Locate the cell with the specified text and output its [x, y] center coordinate. 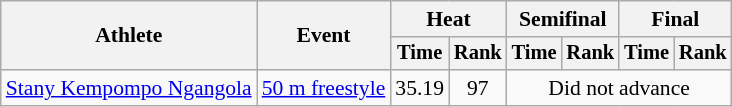
35.19 [420, 88]
50 m freestyle [324, 88]
Semifinal [563, 19]
Athlete [129, 36]
Heat [448, 19]
97 [478, 88]
Did not advance [620, 88]
Final [675, 19]
Stany Kempompo Ngangola [129, 88]
Event [324, 36]
